Capture the cell that displays the provided text and extract its [X, Y] central coordinate. 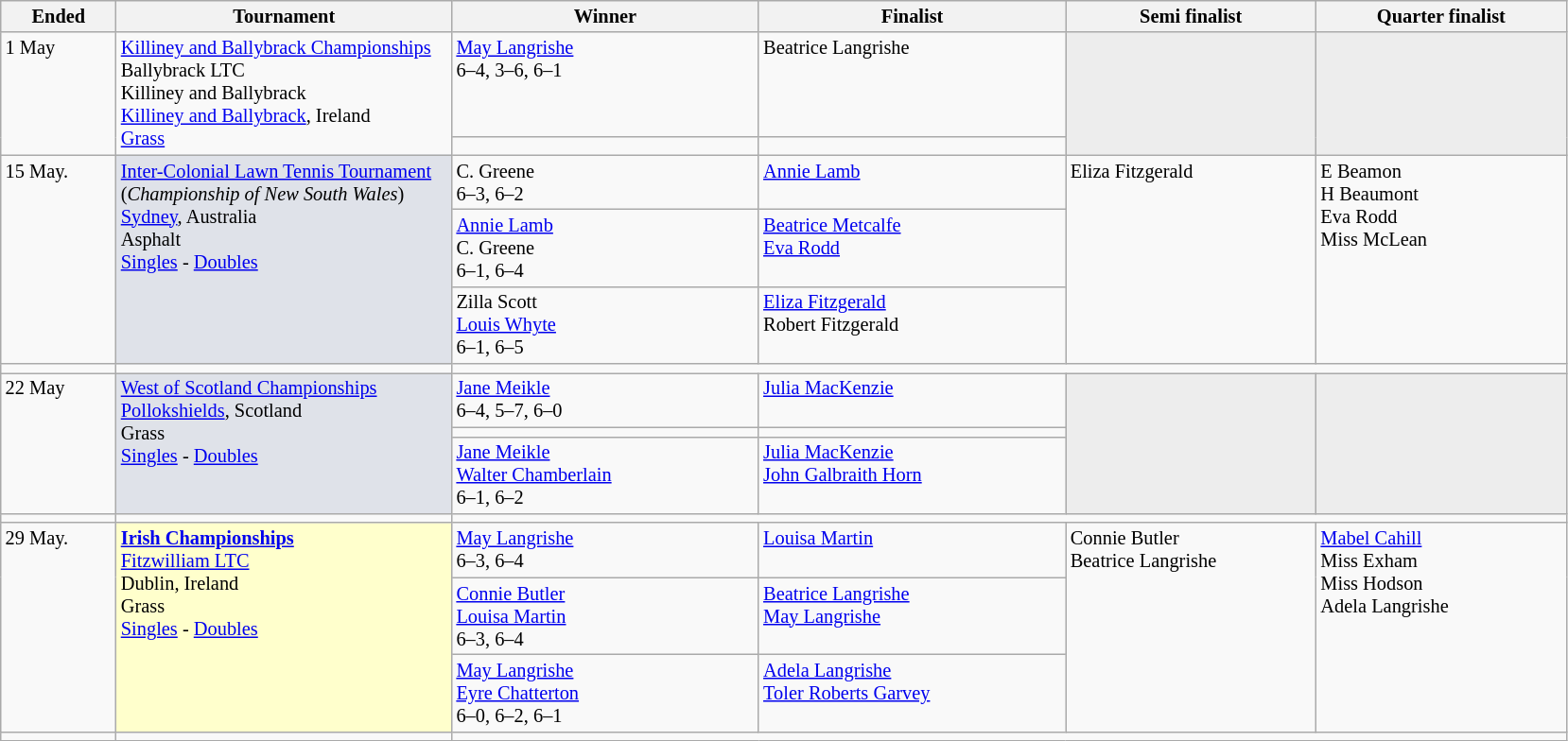
Inter-Colonial Lawn Tennis Tournament (Championship of New South Wales)Sydney, AustraliaAsphaltSingles - Doubles [284, 259]
1 May [59, 94]
Beatrice Langrishe [912, 85]
Killiney and Ballybrack ChampionshipsBallybrack LTCKilliney and BallybrackKilliney and Ballybrack, Ireland Grass [284, 94]
29 May. [59, 628]
Annie Lamb [912, 182]
15 May. [59, 259]
Semi finalist [1192, 16]
22 May [59, 442]
Julia MacKenzieJohn Galbraith Horn [912, 475]
Tournament [284, 16]
Connie Butler Beatrice Langrishe [1192, 628]
Annie Lamb C. Greene6–1, 6–4 [605, 248]
Eliza Fitzgerald [1192, 259]
Mabel Cahill Miss Exham Miss Hodson Adela Langrishe [1441, 628]
Finalist [912, 16]
Jane Meikle Walter Chamberlain6–1, 6–2 [605, 475]
May Langrishe 6–4, 3–6, 6–1 [605, 85]
E Beamon H Beaumont Eva Rodd Miss McLean [1441, 259]
Irish ChampionshipsFitzwilliam LTCDublin, IrelandGrassSingles - Doubles [284, 628]
Zilla Scott Louis Whyte6–1, 6–5 [605, 325]
Julia MacKenzie [912, 400]
Eliza Fitzgerald Robert Fitzgerald [912, 325]
Louisa Martin [912, 550]
Beatrice LangrisheMay Langrishe [912, 616]
Connie Butler Louisa Martin6–3, 6–4 [605, 616]
C. Greene6–3, 6–2 [605, 182]
Adela Langrishe Toler Roberts Garvey [912, 693]
Quarter finalist [1441, 16]
Jane Meikle6–4, 5–7, 6–0 [605, 400]
Beatrice Metcalfe Eva Rodd [912, 248]
May Langrishe Eyre Chatterton6–0, 6–2, 6–1 [605, 693]
Ended [59, 16]
Winner [605, 16]
May Langrishe6–3, 6–4 [605, 550]
West of Scotland ChampionshipsPollokshields, ScotlandGrassSingles - Doubles [284, 442]
